Detect which cell encompasses the target text, then output its [X, Y] center coordinate. 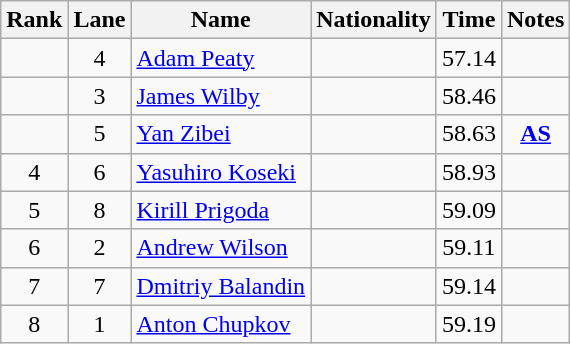
Andrew Wilson [221, 248]
3 [100, 96]
58.63 [468, 134]
59.14 [468, 286]
Yan Zibei [221, 134]
Adam Peaty [221, 58]
Time [468, 20]
Nationality [374, 20]
Rank [34, 20]
57.14 [468, 58]
1 [100, 324]
58.93 [468, 172]
Notes [535, 20]
2 [100, 248]
59.19 [468, 324]
Name [221, 20]
59.09 [468, 210]
Yasuhiro Koseki [221, 172]
Kirill Prigoda [221, 210]
59.11 [468, 248]
Lane [100, 20]
AS [535, 134]
Anton Chupkov [221, 324]
58.46 [468, 96]
Dmitriy Balandin [221, 286]
James Wilby [221, 96]
